Locate the cell with the specified text and output its (x, y) center coordinate. 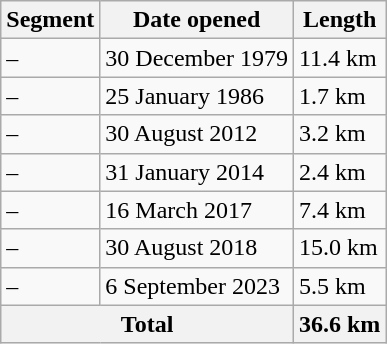
1.7 km (339, 96)
7.4 km (339, 210)
3.2 km (339, 134)
36.6 km (339, 324)
30 August 2012 (197, 134)
31 January 2014 (197, 172)
15.0 km (339, 248)
25 January 1986 (197, 96)
16 March 2017 (197, 210)
30 December 1979 (197, 58)
Length (339, 20)
Segment (50, 20)
5.5 km (339, 286)
6 September 2023 (197, 286)
30 August 2018 (197, 248)
Total (148, 324)
Date opened (197, 20)
11.4 km (339, 58)
2.4 km (339, 172)
